Locate the cell with the specified text and output its (X, Y) center coordinate. 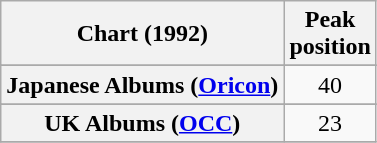
Peak position (330, 34)
23 (330, 123)
UK Albums (OCC) (142, 123)
Chart (1992) (142, 34)
Japanese Albums (Oricon) (142, 85)
40 (330, 85)
